Provide the [x, y] coordinate of the cell's center where the given text is located.  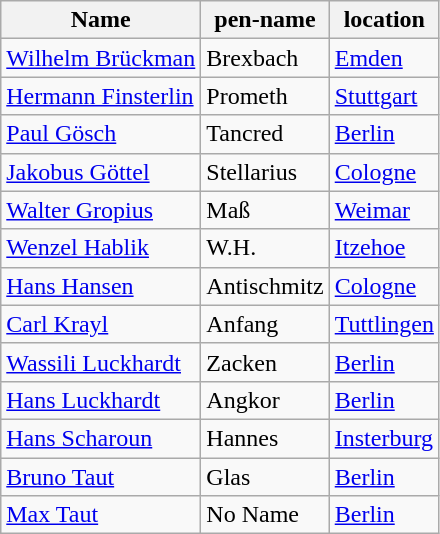
Anfang [265, 324]
Wilhelm Brückman [101, 58]
Name [101, 20]
Antischmitz [265, 286]
Wassili Luckhardt [101, 362]
Prometh [265, 96]
Hans Luckhardt [101, 400]
Stuttgart [384, 96]
No Name [265, 515]
Bruno Taut [101, 477]
Hans Scharoun [101, 438]
Zacken [265, 362]
Paul Gösch [101, 134]
location [384, 20]
Insterburg [384, 438]
Wenzel Hablik [101, 248]
Walter Gropius [101, 210]
Hannes [265, 438]
Maß [265, 210]
Max Taut [101, 515]
Brexbach [265, 58]
Emden [384, 58]
Tuttlingen [384, 324]
Glas [265, 477]
W.H. [265, 248]
Itzehoe [384, 248]
Tancred [265, 134]
Jakobus Göttel [101, 172]
Weimar [384, 210]
Carl Krayl [101, 324]
pen-name [265, 20]
Angkor [265, 400]
Hans Hansen [101, 286]
Hermann Finsterlin [101, 96]
Stellarius [265, 172]
